Return the (x, y) coordinate for the center point of the cell that contains the specified text.  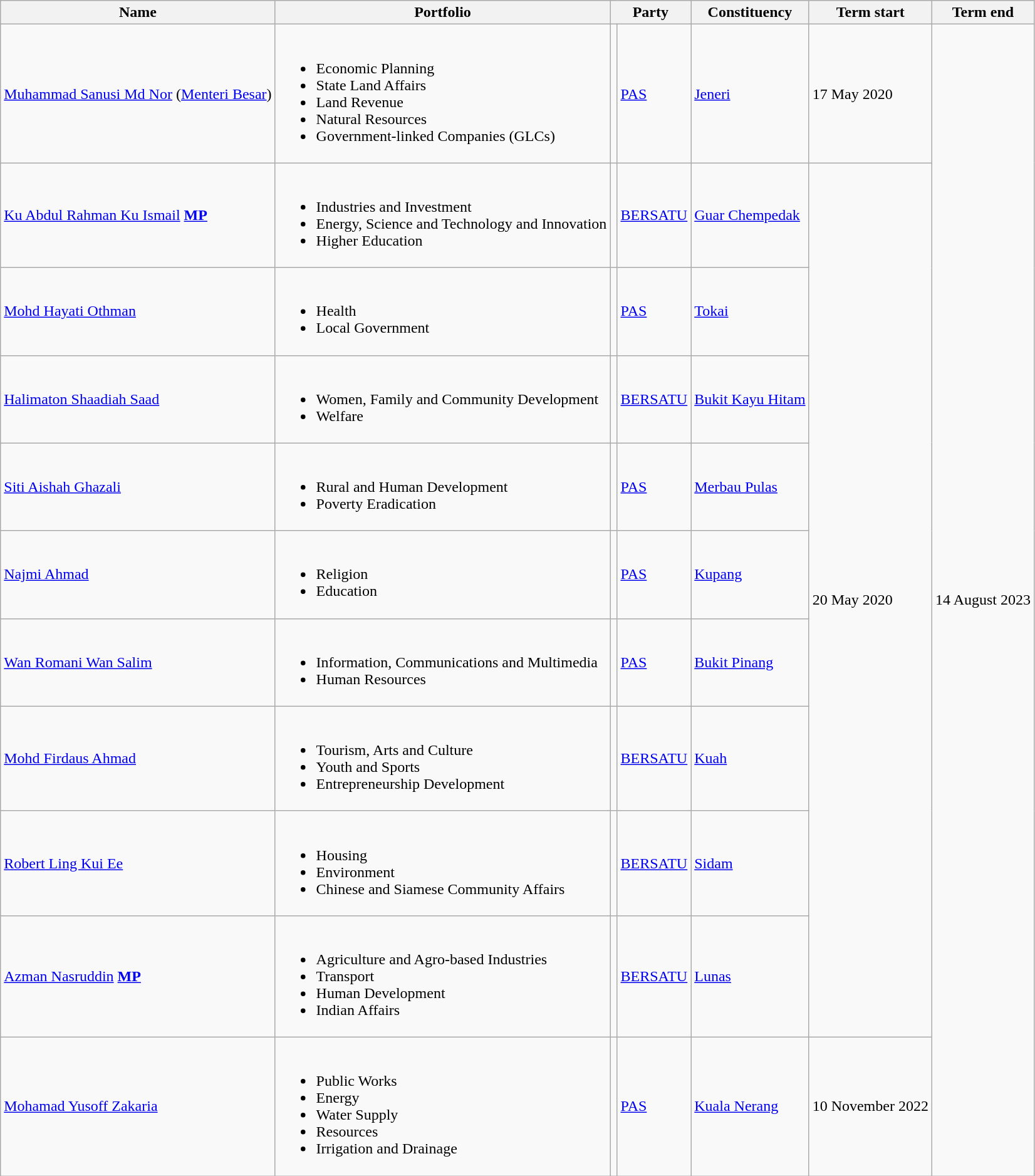
Sidam (750, 863)
Bukit Pinang (750, 662)
Agriculture and Agro-based IndustriesTransportHuman DevelopmentIndian Affairs (442, 976)
Mohd Firdaus Ahmad (138, 758)
Mohamad Yusoff Zakaria (138, 1106)
Information, Communications and MultimediaHuman Resources (442, 662)
Industries and InvestmentEnergy, Science and Technology and InnovationHigher Education (442, 216)
Lunas (750, 976)
Term start (870, 13)
Muhammad Sanusi Md Nor (Menteri Besar) (138, 94)
Wan Romani Wan Salim (138, 662)
Jeneri (750, 94)
Siti Aishah Ghazali (138, 487)
Public WorksEnergyWater SupplyResourcesIrrigation and Drainage (442, 1106)
Robert Ling Kui Ee (138, 863)
HousingEnvironmentChinese and Siamese Community Affairs (442, 863)
Mohd Hayati Othman (138, 311)
Tokai (750, 311)
Party (650, 13)
10 November 2022 (870, 1106)
Guar Chempedak (750, 216)
Name (138, 13)
17 May 2020 (870, 94)
Kuala Nerang (750, 1106)
HealthLocal Government (442, 311)
Kupang (750, 575)
Bukit Kayu Hitam (750, 399)
14 August 2023 (982, 600)
Tourism, Arts and CultureYouth and SportsEntrepreneurship Development (442, 758)
Rural and Human DevelopmentPoverty Eradication (442, 487)
Azman Nasruddin MP (138, 976)
20 May 2020 (870, 600)
Ku Abdul Rahman Ku Ismail MP (138, 216)
Constituency (750, 13)
ReligionEducation (442, 575)
Najmi Ahmad (138, 575)
Portfolio (442, 13)
Merbau Pulas (750, 487)
Halimaton Shaadiah Saad (138, 399)
Kuah (750, 758)
Economic PlanningState Land AffairsLand RevenueNatural ResourcesGovernment-linked Companies (GLCs) (442, 94)
Women, Family and Community DevelopmentWelfare (442, 399)
Term end (982, 13)
